From the cell containing the given text, extract its center point as (x, y) coordinate. 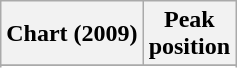
Peakposition (189, 34)
Chart (2009) (72, 34)
